Pinpoint the cell where the given text exists, returning its (X, Y) midpoint coordinate. 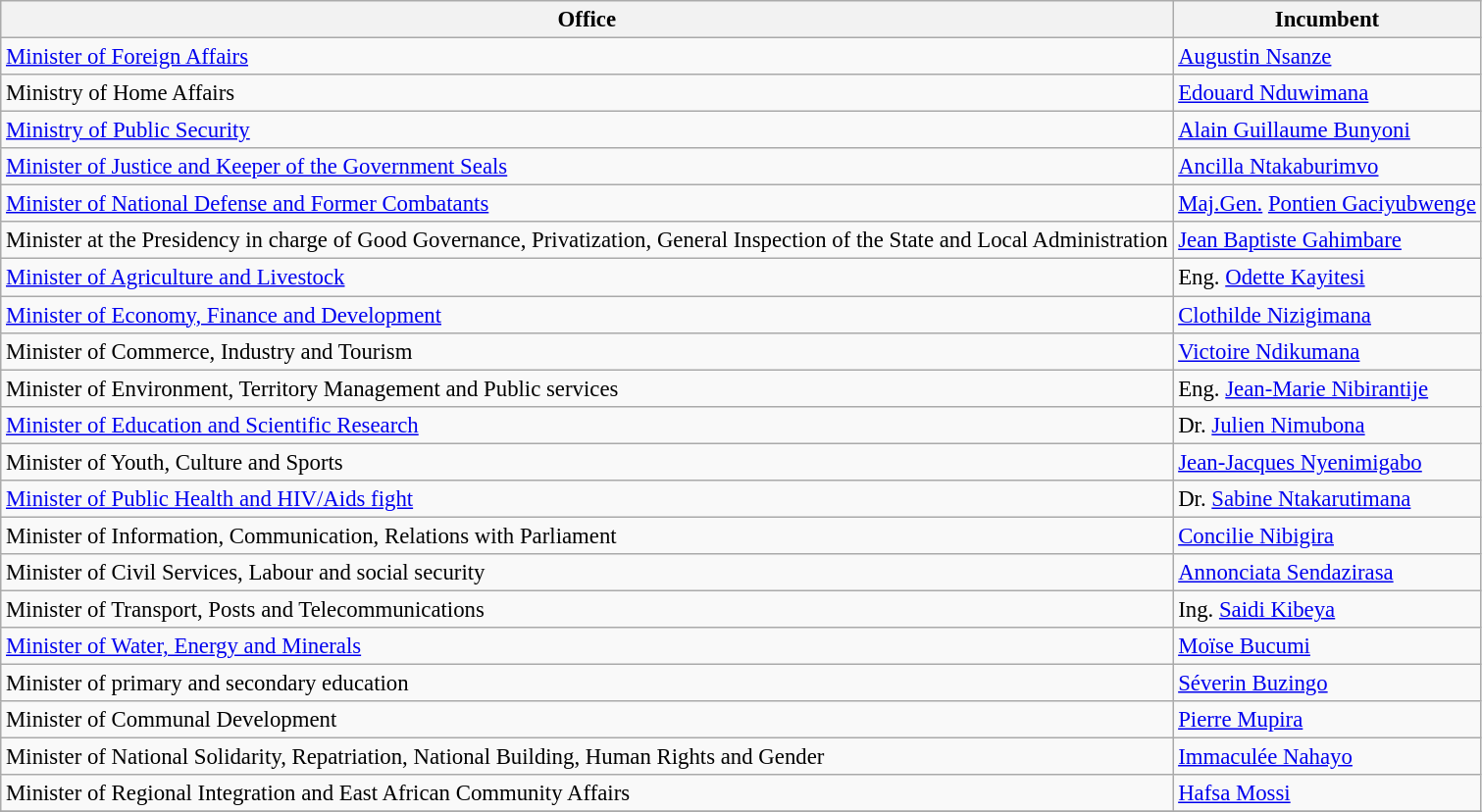
Ministry of Home Affairs (587, 93)
Minister of Agriculture and Livestock (587, 278)
Alain Guillaume Bunyoni (1327, 130)
Jean Baptiste Gahimbare (1327, 240)
Minister of Foreign Affairs (587, 57)
Minister of Transport, Posts and Telecommunications (587, 609)
Augustin Nsanze (1327, 57)
Incumbent (1327, 20)
Séverin Buzingo (1327, 684)
Maj.Gen. Pontien Gaciyubwenge (1327, 204)
Minister at the Presidency in charge of Good Governance, Privatization, General Inspection of the State and Local Administration (587, 240)
Minister of Civil Services, Labour and social security (587, 573)
Annonciata Sendazirasa (1327, 573)
Victoire Ndikumana (1327, 351)
Dr. Julien Nimubona (1327, 425)
Immaculée Nahayo (1327, 757)
Minister of Environment, Territory Management and Public services (587, 388)
Eng. Jean-Marie Nibirantije (1327, 388)
Concilie Nibigira (1327, 535)
Hafsa Mossi (1327, 793)
Jean-Jacques Nyenimigabo (1327, 462)
Minister of Regional Integration and East African Community Affairs (587, 793)
Minister of Education and Scientific Research (587, 425)
Minister of Communal Development (587, 720)
Minister of Information, Communication, Relations with Parliament (587, 535)
Pierre Mupira (1327, 720)
Clothilde Nizigimana (1327, 315)
Edouard Nduwimana (1327, 93)
Ministry of Public Security (587, 130)
Office (587, 20)
Moïse Bucumi (1327, 646)
Minister of National Solidarity, Repatriation, National Building, Human Rights and Gender (587, 757)
Minister of Public Health and HIV/Aids fight (587, 499)
Dr. Sabine Ntakarutimana (1327, 499)
Minister of primary and secondary education (587, 684)
Minister of Economy, Finance and Development (587, 315)
Minister of National Defense and Former Combatants (587, 204)
Ing. Saidi Kibeya (1327, 609)
Ancilla Ntakaburimvo (1327, 167)
Minister of Water, Energy and Minerals (587, 646)
Eng. Odette Kayitesi (1327, 278)
Minister of Commerce, Industry and Tourism (587, 351)
Minister of Youth, Culture and Sports (587, 462)
Minister of Justice and Keeper of the Government Seals (587, 167)
